Search for the cell housing the specified text and yield its (X, Y) center coordinate. 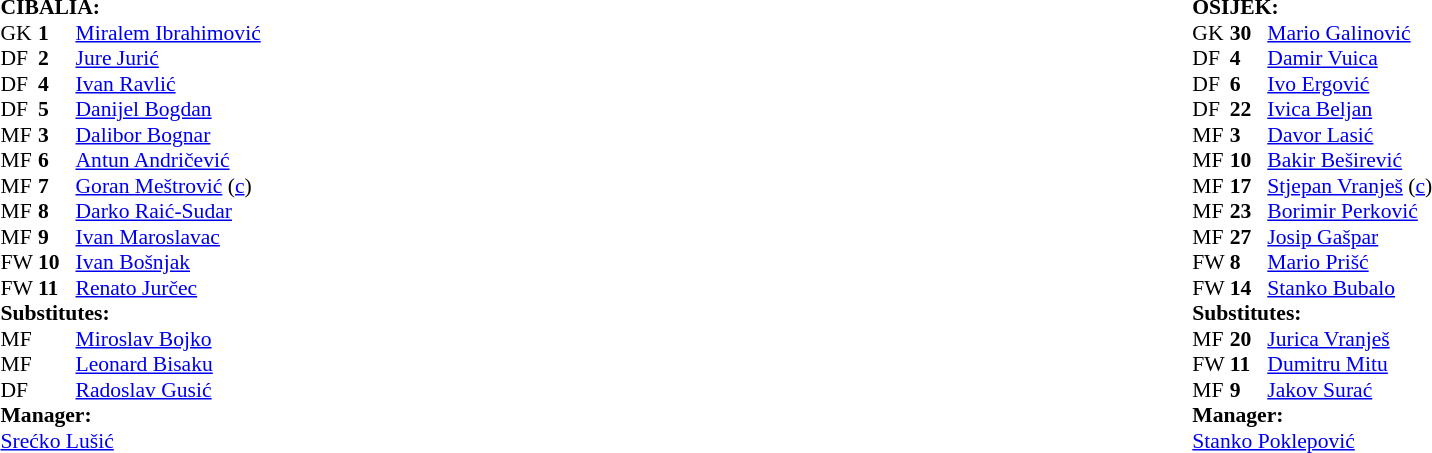
14 (1249, 288)
22 (1249, 109)
Renato Jurčec (185, 288)
Ivan Ravlić (185, 84)
Substitutes: (146, 313)
20 (1249, 339)
1 (57, 33)
2 (57, 59)
Danijel Bogdan (185, 109)
Goran Meštrović (c) (185, 186)
Dalibor Bognar (185, 135)
Miroslav Bojko (185, 339)
5 (57, 109)
Ivan Maroslavac (185, 237)
Manager: (146, 415)
Darko Raić-Sudar (185, 211)
Miralem Ibrahimović (185, 33)
27 (1249, 237)
17 (1249, 186)
Leonard Bisaku (185, 365)
23 (1249, 211)
Radoslav Gusić (185, 390)
Ivan Bošnjak (185, 263)
30 (1249, 33)
Antun Andričević (185, 161)
Jure Jurić (185, 59)
7 (57, 186)
